Scan for the cell matching the given text and deliver its (X, Y) coordinate at center. 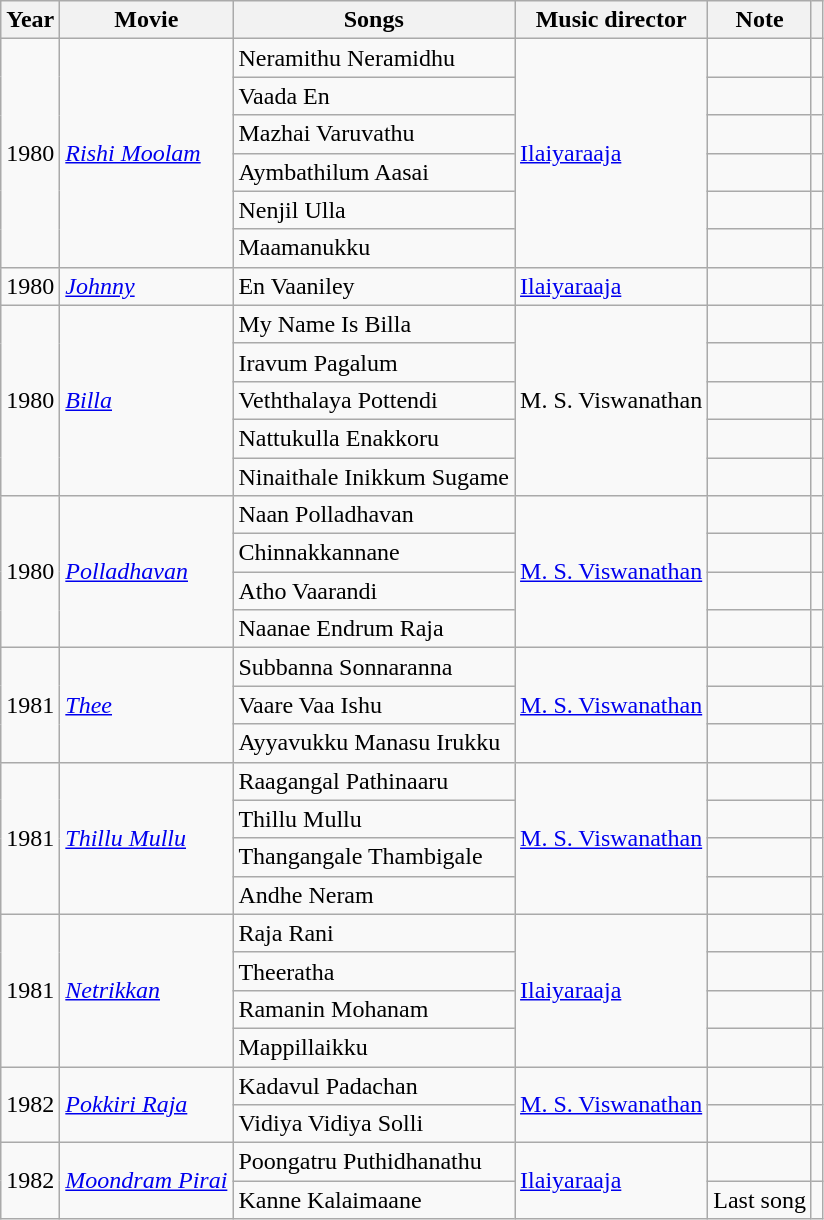
Ninaithale Inikkum Sugame (374, 477)
Poongatru Puthidhanathu (374, 1162)
Theeratha (374, 971)
Atho Vaarandi (374, 591)
En Vaaniley (374, 286)
Music director (612, 20)
Ayyavukku Manasu Irukku (374, 743)
Songs (374, 20)
Nattukulla Enakkoru (374, 438)
Naan Polladhavan (374, 515)
Maamanukku (374, 248)
Mazhai Varuvathu (374, 134)
Chinnakkannane (374, 553)
Mappillaikku (374, 1047)
Aymbathilum Aasai (374, 172)
Moondram Pirai (146, 1181)
Kanne Kalaimaane (374, 1200)
Raja Rani (374, 933)
Thangangale Thambigale (374, 857)
Vidiya Vidiya Solli (374, 1124)
Neramithu Neramidhu (374, 58)
Ramanin Mohanam (374, 1009)
Naanae Endrum Raja (374, 629)
Year (30, 20)
Subbanna Sonnaranna (374, 667)
Note (760, 20)
Vaada En (374, 96)
Nenjil Ulla (374, 210)
Johnny (146, 286)
Thee (146, 705)
Billa (146, 400)
Andhe Neram (374, 895)
Netrikkan (146, 990)
Movie (146, 20)
Kadavul Padachan (374, 1085)
Pokkiri Raja (146, 1104)
Polladhavan (146, 572)
Vaare Vaa Ishu (374, 705)
Raagangal Pathinaaru (374, 781)
Last song (760, 1200)
My Name Is Billa (374, 324)
Veththalaya Pottendi (374, 400)
Rishi Moolam (146, 153)
Iravum Pagalum (374, 362)
